Extract the (X, Y) coordinate from the center of the cell holding the provided text.  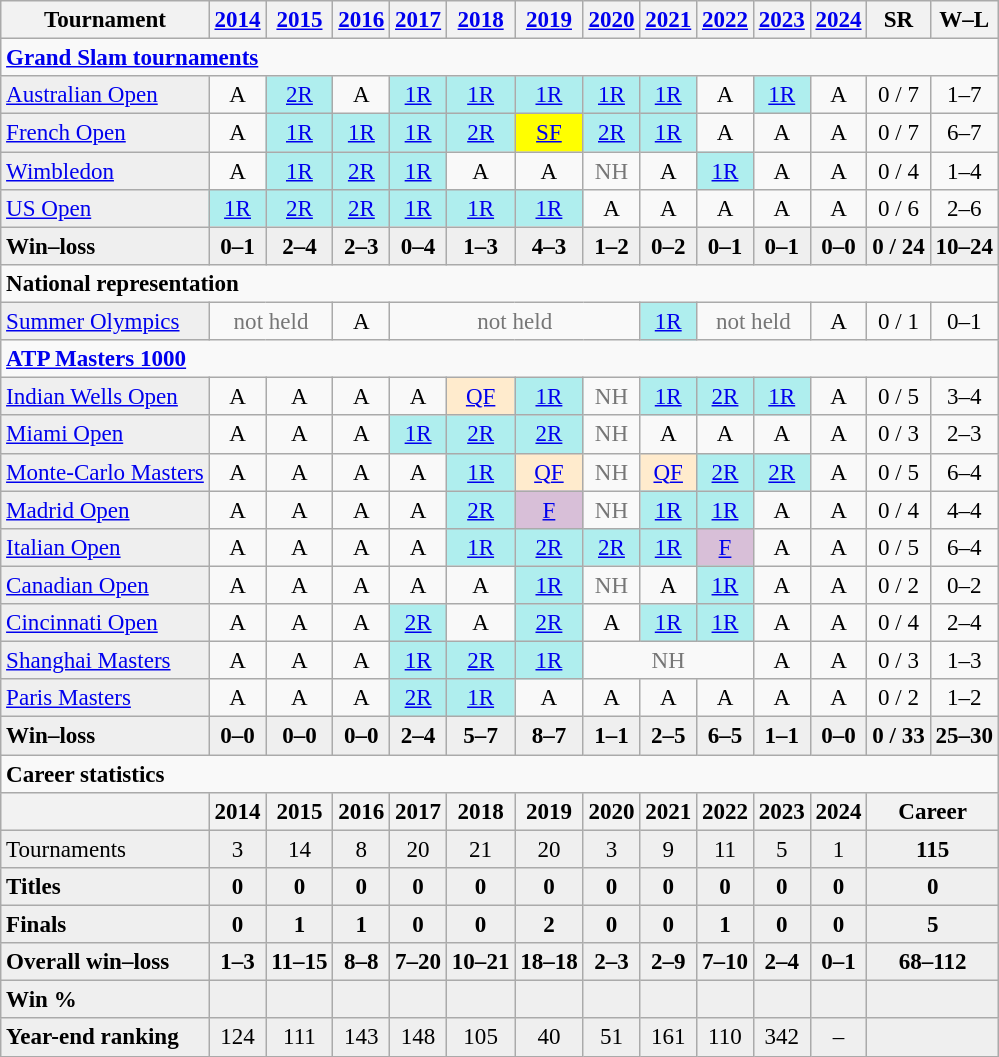
Tournaments (105, 849)
2–6 (964, 209)
8 (362, 849)
Tournament (105, 20)
1–4 (964, 171)
SF (549, 133)
68–112 (932, 962)
111 (300, 1038)
Career statistics (500, 774)
Australian Open (105, 95)
14 (300, 849)
124 (238, 1038)
2–5 (668, 736)
10–24 (964, 246)
6–5 (726, 736)
148 (418, 1038)
51 (612, 1038)
6–7 (964, 133)
Titles (105, 887)
Indian Wells Open (105, 397)
25–30 (964, 736)
Year-end ranking (105, 1038)
40 (549, 1038)
0 / 33 (898, 736)
Summer Olympics (105, 322)
Wimbledon (105, 171)
Win % (105, 1000)
10–21 (480, 962)
French Open (105, 133)
3–4 (964, 397)
Overall win–loss (105, 962)
161 (668, 1038)
2–9 (668, 962)
Madrid Open (105, 510)
– (838, 1038)
0–4 (418, 246)
Career (932, 812)
Miami Open (105, 435)
105 (480, 1038)
Monte-Carlo Masters (105, 472)
Italian Open (105, 548)
110 (726, 1038)
2 (549, 925)
11–15 (300, 962)
0 / 24 (898, 246)
Canadian Open (105, 585)
1–7 (964, 95)
Cincinnati Open (105, 623)
4–4 (964, 510)
7–10 (726, 962)
SR (898, 20)
8–8 (362, 962)
143 (362, 1038)
9 (668, 849)
342 (782, 1038)
7–20 (418, 962)
National representation (500, 284)
Grand Slam tournaments (500, 58)
W–L (964, 20)
18–18 (549, 962)
115 (932, 849)
4–3 (549, 246)
Finals (105, 925)
5–7 (480, 736)
21 (480, 849)
8–7 (549, 736)
ATP Masters 1000 (500, 359)
11 (726, 849)
US Open (105, 209)
0 / 1 (898, 322)
Shanghai Masters (105, 661)
Paris Masters (105, 698)
0 / 6 (898, 209)
